Find where the given text appears and provide that cell's center as (x, y) coordinate. 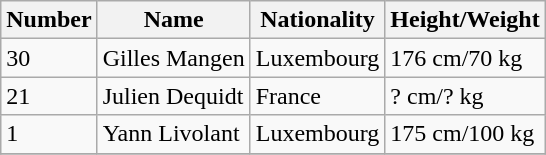
Height/Weight (465, 20)
176 cm/70 kg (465, 58)
Julien Dequidt (174, 96)
France (318, 96)
Name (174, 20)
30 (49, 58)
Gilles Mangen (174, 58)
Nationality (318, 20)
21 (49, 96)
? cm/? kg (465, 96)
Number (49, 20)
Yann Livolant (174, 134)
1 (49, 134)
175 cm/100 kg (465, 134)
